Determine the [X, Y] coordinate at the center of the cell enclosing the given text.  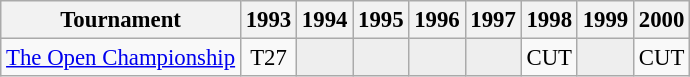
1993 [268, 20]
1998 [549, 20]
1994 [325, 20]
2000 [661, 20]
1995 [381, 20]
1996 [437, 20]
1999 [605, 20]
The Open Championship [121, 58]
T27 [268, 58]
1997 [493, 20]
Tournament [121, 20]
